Scan for the cell matching the given text and deliver its [x, y] coordinate at center. 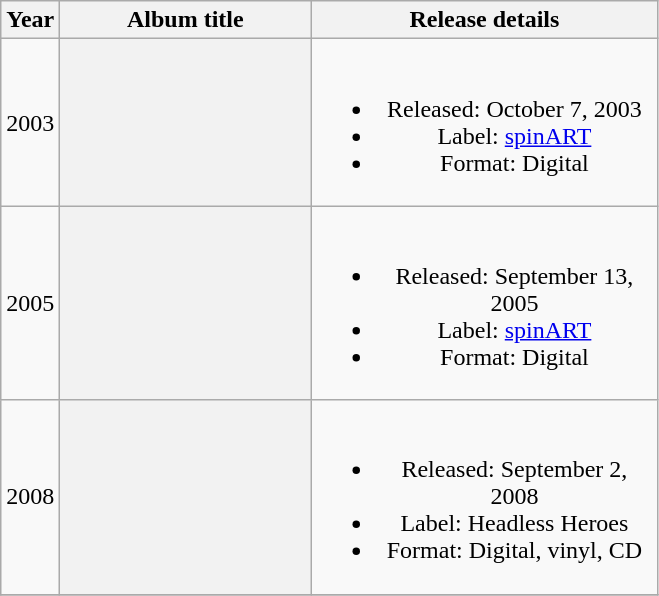
Year [30, 20]
Released: October 7, 2003Label: spinARTFormat: Digital [484, 122]
Released: September 13, 2005Label: spinARTFormat: Digital [484, 303]
2008 [30, 497]
2003 [30, 122]
Release details [484, 20]
Released: September 2, 2008Label: Headless HeroesFormat: Digital, vinyl, CD [484, 497]
Album title [186, 20]
2005 [30, 303]
